Return [X, Y] of the center of cell containing provided text 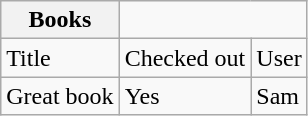
Checked out [185, 58]
Title [60, 58]
Sam [279, 96]
Books [60, 20]
Yes [185, 96]
User [279, 58]
Great book [60, 96]
